Output the (X, Y) coordinate of the center of the cell containing the given text.  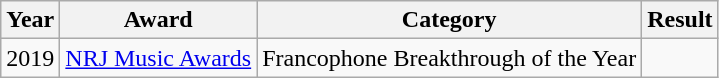
Award (158, 20)
Category (450, 20)
2019 (30, 58)
NRJ Music Awards (158, 58)
Result (680, 20)
Year (30, 20)
Francophone Breakthrough of the Year (450, 58)
